From the cell containing the given text, extract its center point as (X, Y) coordinate. 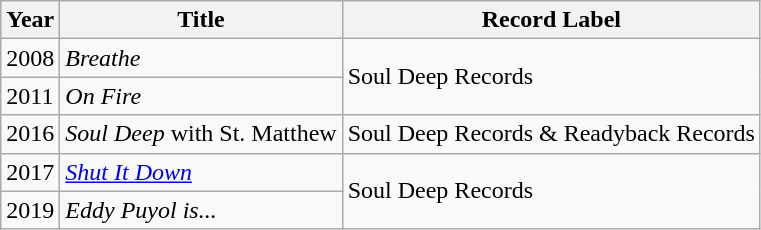
2011 (30, 96)
On Fire (201, 96)
Year (30, 20)
2019 (30, 210)
2017 (30, 172)
2008 (30, 58)
Record Label (551, 20)
Breathe (201, 58)
Shut It Down (201, 172)
2016 (30, 134)
Title (201, 20)
Soul Deep with St. Matthew (201, 134)
Eddy Puyol is... (201, 210)
Soul Deep Records & Readyback Records (551, 134)
